Detect which cell encompasses the target text, then output its (x, y) center coordinate. 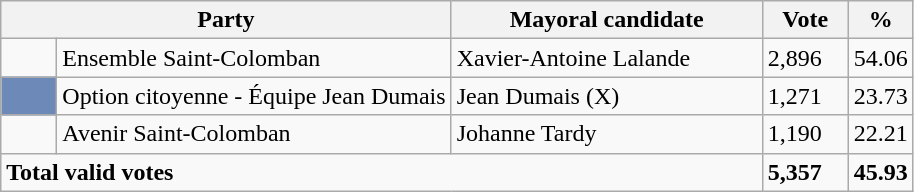
45.93 (880, 172)
Option citoyenne - Équipe Jean Dumais (254, 96)
Ensemble Saint-Colomban (254, 58)
% (880, 20)
2,896 (805, 58)
Avenir Saint-Colomban (254, 134)
Johanne Tardy (606, 134)
54.06 (880, 58)
Mayoral candidate (606, 20)
Jean Dumais (X) (606, 96)
1,271 (805, 96)
Xavier-Antoine Lalande (606, 58)
Party (226, 20)
1,190 (805, 134)
5,357 (805, 172)
22.21 (880, 134)
Vote (805, 20)
Total valid votes (382, 172)
23.73 (880, 96)
